Locate the cell with the specified text and output its [x, y] center coordinate. 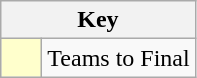
Teams to Final [118, 58]
Key [98, 20]
